Capture the cell that displays the provided text and extract its (X, Y) central coordinate. 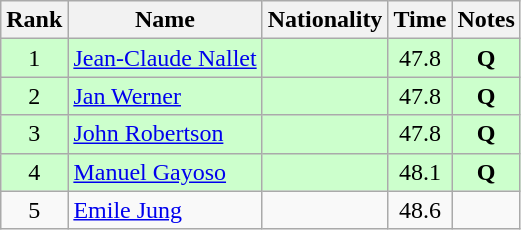
Nationality (325, 20)
Jan Werner (165, 96)
Jean-Claude Nallet (165, 58)
Time (420, 20)
48.1 (420, 172)
2 (34, 96)
John Robertson (165, 134)
3 (34, 134)
5 (34, 210)
48.6 (420, 210)
Rank (34, 20)
Name (165, 20)
1 (34, 58)
Manuel Gayoso (165, 172)
Emile Jung (165, 210)
Notes (486, 20)
4 (34, 172)
